Provide the [X, Y] coordinate of the cell's center where the given text is located.  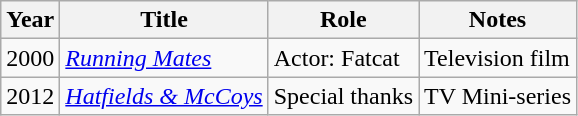
2012 [30, 96]
2000 [30, 58]
Notes [498, 20]
Hatfields & McCoys [164, 96]
Television film [498, 58]
Actor: Fatcat [343, 58]
Running Mates [164, 58]
Role [343, 20]
TV Mini-series [498, 96]
Year [30, 20]
Title [164, 20]
Special thanks [343, 96]
